From the cell containing the given text, extract its center point as [X, Y] coordinate. 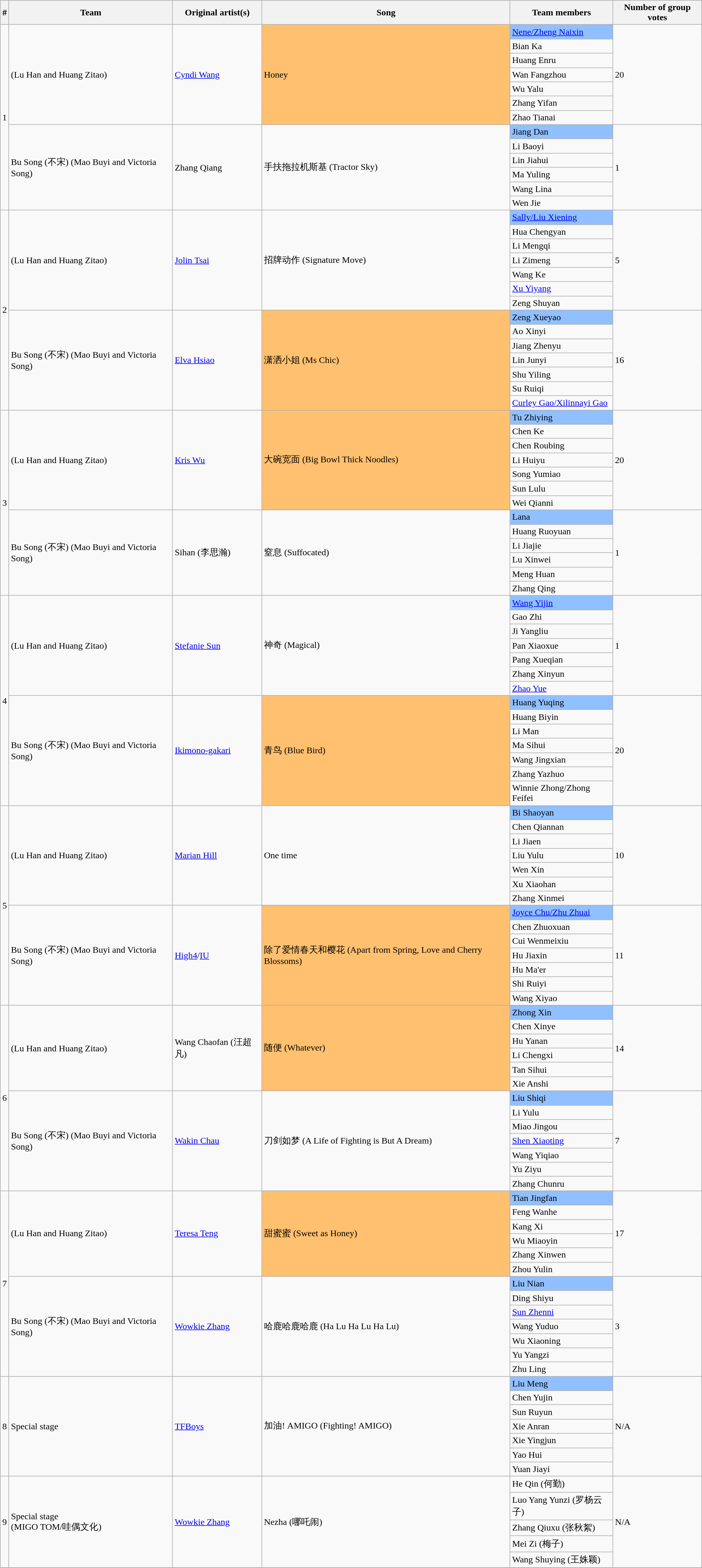
Sun Lulu [561, 489]
Jiang Dan [561, 132]
Zeng Xueyao [561, 317]
刀剑如梦 (A Life of Fighting is But A Dream) [386, 1141]
Mei Zi (梅子) [561, 1544]
4 [4, 700]
除了爱情春天和樱花 (Apart from Spring, Love and Cherry Blossoms) [386, 955]
Huang Ruoyuan [561, 531]
潇洒小姐 (Ms Chic) [386, 360]
16 [658, 360]
Feng Wanhe [561, 1212]
Shen Xiaoting [561, 1141]
Zhang Xinyun [561, 674]
Hu Yanan [561, 1041]
Wu Yalu [561, 89]
Special stage(MIGO TOM/哇偶文化) [91, 1522]
Lin Jiahui [561, 160]
Zhu Ling [561, 1369]
Pang Xueqian [561, 660]
He Qin (何勤) [561, 1484]
Ding Shiyu [561, 1298]
Number of group votes [658, 13]
Liu Nian [561, 1283]
8 [4, 1426]
Zhao Yue [561, 688]
Chen Ke [561, 432]
Wang Yiqiao [561, 1155]
Yuan Jiayi [561, 1469]
Yu Yangzi [561, 1355]
Xu Yiyang [561, 289]
Xu Xiaohan [561, 884]
Luo Yang Yunzi (罗杨云子) [561, 1506]
Miao Jingou [561, 1127]
Xie Anshi [561, 1084]
11 [658, 955]
Ma Sihui [561, 745]
神奇 (Magical) [386, 645]
Li Baoyi [561, 146]
Li Yulu [561, 1112]
Yao Hui [561, 1455]
Kris Wu [217, 460]
Zhang Yifan [561, 103]
Sun Zhenni [561, 1312]
Li Huiyu [561, 460]
Curley Gao/Xilinnayi Gao [561, 403]
Zhang Chunru [561, 1184]
Kang Xi [561, 1226]
Tu Zhiying [561, 417]
Huang Biyin [561, 717]
甜蜜蜜 (Sweet as Honey) [386, 1234]
Ao Xinyi [561, 331]
Wang Lina [561, 189]
Shi Ruiyi [561, 984]
Chen Xinye [561, 1027]
TFBoys [217, 1426]
Ji Yangliu [561, 631]
哈鹿哈鹿哈鹿 (Ha Lu Ha Lu Ha Lu) [386, 1326]
Xie Anran [561, 1426]
Su Ruiqi [561, 388]
# [4, 13]
Liu Meng [561, 1384]
Nene/Zheng Naixin [561, 32]
Wen Xin [561, 869]
Huang Yuqing [561, 703]
Tian Jingfan [561, 1198]
Cyndi Wang [217, 75]
招牌动作 (Signature Move) [386, 260]
Chen Yujin [561, 1398]
Zhang Xinmei [561, 898]
Zhong Xin [561, 1012]
Team members [561, 13]
Wei Qianni [561, 503]
Li Jiaen [561, 841]
Hua Chengyan [561, 232]
Zhou Yulin [561, 1269]
14 [658, 1048]
Lin Junyi [561, 360]
Shu Yiling [561, 374]
Ma Yuling [561, 174]
Wang Yijin [561, 603]
青鸟 (Blue Bird) [386, 751]
Hu Jiaxin [561, 955]
大碗宽面 (Big Bowl Thick Noodles) [386, 460]
Li Jiajie [561, 546]
Song Yumiao [561, 474]
Bi Shaoyan [561, 812]
Gao Zhi [561, 617]
Wu Xiaoning [561, 1340]
17 [658, 1234]
2 [4, 310]
手扶拖拉机斯基 (Tractor Sky) [386, 167]
Hu Ma'er [561, 970]
Zhang Xinwen [561, 1255]
Xie Yingjun [561, 1441]
Stefanie Sun [217, 645]
Bian Ka [561, 46]
Nezha (哪吒闹) [386, 1522]
Wang Shuying (王姝颖) [561, 1560]
9 [4, 1522]
Zhang Yazhuo [561, 774]
High4/IU [217, 955]
Marian Hill [217, 855]
Wang Yuduo [561, 1326]
Wan Fangzhou [561, 75]
Teresa Teng [217, 1234]
Wen Jie [561, 203]
Wang Chaofan (汪超凡) [217, 1048]
Li Zimeng [561, 260]
Pan Xiaoxue [561, 645]
Zhang Qiuxu (张秋絮) [561, 1528]
Chen Qiannan [561, 827]
Lu Xinwei [561, 560]
窒息 (Suffocated) [386, 553]
Wakin Chau [217, 1141]
Li Man [561, 731]
Zeng Shuyan [561, 303]
Wu Miaoyin [561, 1241]
Chen Roubing [561, 446]
6 [4, 1098]
Cui Wenmeixiu [561, 941]
Zhang Qiang [217, 167]
Li Mengqi [561, 246]
Original artist(s) [217, 13]
Sally/Liu Xiening [561, 217]
Meng Huan [561, 574]
随便 (Whatever) [386, 1048]
One time [386, 855]
Winnie Zhong/Zhong Feifei [561, 793]
Wang Ke [561, 274]
Liu Yulu [561, 855]
10 [658, 855]
Yu Ziyu [561, 1169]
Sun Ruyun [561, 1412]
Lana [561, 517]
Joyce Chu/Zhu Zhuai [561, 913]
Jiang Zhenyu [561, 346]
Li Chengxi [561, 1055]
Ikimono-gakari [217, 751]
Team [91, 13]
Zhang Qing [561, 588]
Jolin Tsai [217, 260]
Liu Shiqi [561, 1098]
加油! AMIGO (Fighting! AMIGO) [386, 1426]
Song [386, 13]
Honey [386, 75]
Tan Sihui [561, 1069]
Huang Enru [561, 60]
Chen Zhuoxuan [561, 927]
Wang Xiyao [561, 998]
Special stage [91, 1426]
Sihan (李思瀚) [217, 553]
Zhao Tianai [561, 117]
Wang Jingxian [561, 760]
Elva Hsiao [217, 360]
